Extract the (x, y) coordinate from the center of the cell holding the provided text.  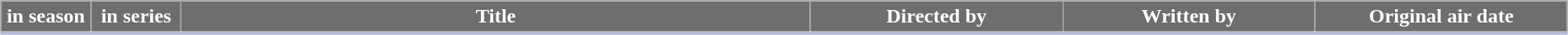
Original air date (1441, 17)
in season (46, 17)
Written by (1188, 17)
Directed by (937, 17)
in series (137, 17)
Title (496, 17)
